Return the [X, Y] coordinate for the center point of the cell that contains the specified text.  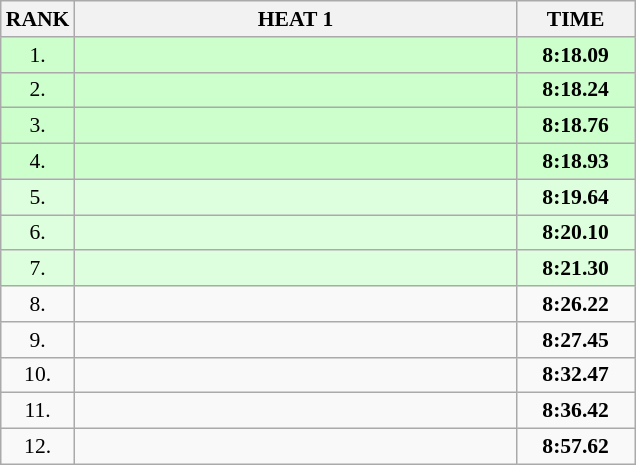
9. [38, 340]
8. [38, 304]
8:18.24 [576, 90]
3. [38, 126]
12. [38, 447]
11. [38, 411]
8:18.09 [576, 55]
8:26.22 [576, 304]
1. [38, 55]
RANK [38, 19]
HEAT 1 [295, 19]
8:32.47 [576, 375]
8:21.30 [576, 269]
8:20.10 [576, 233]
8:27.45 [576, 340]
8:19.64 [576, 197]
TIME [576, 19]
5. [38, 197]
8:18.93 [576, 162]
4. [38, 162]
10. [38, 375]
6. [38, 233]
8:36.42 [576, 411]
8:18.76 [576, 126]
2. [38, 90]
7. [38, 269]
8:57.62 [576, 447]
